Detect which cell encompasses the target text, then output its (x, y) center coordinate. 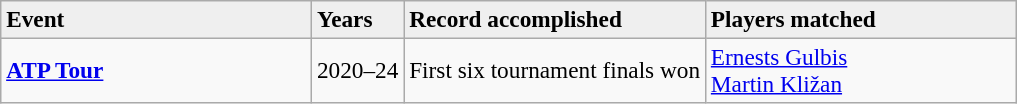
First six tournament finals won (555, 70)
2020–24 (358, 70)
Players matched (860, 19)
Event (156, 19)
Ernests GulbisMartin Kližan (860, 70)
Years (358, 19)
Record accomplished (555, 19)
ATP Tour (156, 70)
